From the cell containing the given text, extract its center point as (x, y) coordinate. 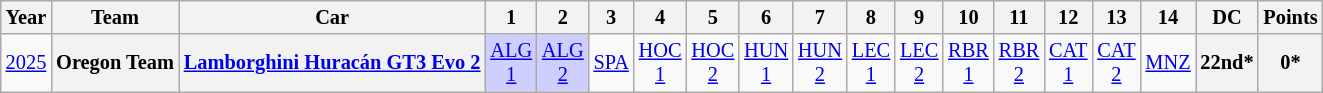
ALG1 (511, 63)
Points (1290, 17)
HOC1 (660, 63)
8 (871, 17)
14 (1168, 17)
0* (1290, 63)
RBR1 (968, 63)
ALG2 (563, 63)
SPA (612, 63)
DC (1228, 17)
Lamborghini Huracán GT3 Evo 2 (332, 63)
2 (563, 17)
5 (712, 17)
9 (919, 17)
Oregon Team (115, 63)
10 (968, 17)
HOC2 (712, 63)
CAT1 (1068, 63)
LEC2 (919, 63)
2025 (26, 63)
RBR2 (1019, 63)
6 (766, 17)
CAT2 (1116, 63)
Year (26, 17)
12 (1068, 17)
7 (820, 17)
4 (660, 17)
Car (332, 17)
MNZ (1168, 63)
3 (612, 17)
HUN2 (820, 63)
HUN1 (766, 63)
Team (115, 17)
22nd* (1228, 63)
LEC1 (871, 63)
13 (1116, 17)
1 (511, 17)
11 (1019, 17)
